Locate the cell with the specified text and output its (X, Y) center coordinate. 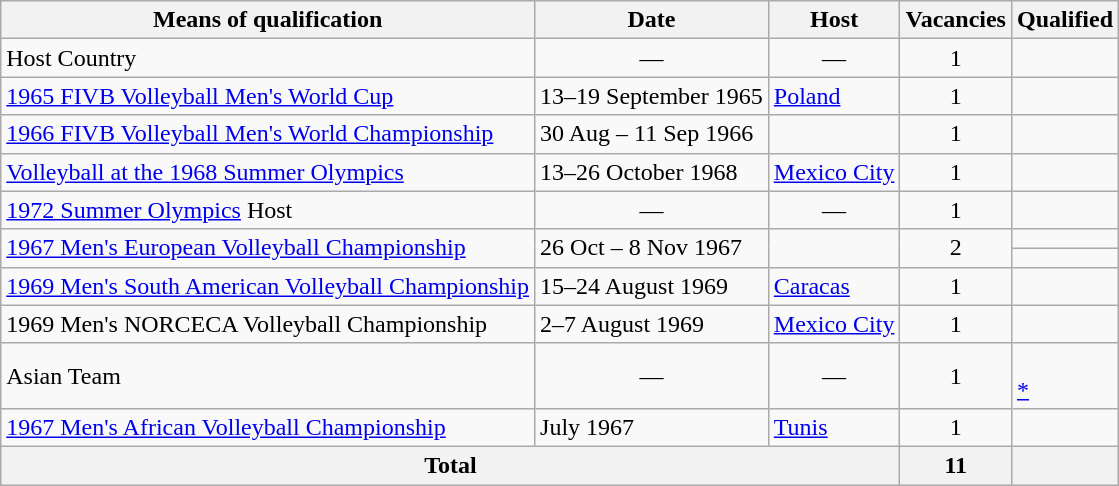
* (1064, 376)
Total (450, 465)
26 Oct – 8 Nov 1967 (652, 248)
Asian Team (268, 376)
Host Country (268, 58)
11 (956, 465)
2–7 August 1969 (652, 324)
Volleyball at the 1968 Summer Olympics (268, 172)
Means of qualification (268, 20)
Host (834, 20)
Tunis (834, 427)
Caracas (834, 286)
1969 Men's NORCECA Volleyball Championship (268, 324)
13–19 September 1965 (652, 96)
Date (652, 20)
15–24 August 1969 (652, 286)
1972 Summer Olympics Host (268, 210)
Vacancies (956, 20)
Qualified (1064, 20)
13–26 October 1968 (652, 172)
1966 FIVB Volleyball Men's World Championship (268, 134)
Poland (834, 96)
1965 FIVB Volleyball Men's World Cup (268, 96)
2 (956, 248)
1969 Men's South American Volleyball Championship (268, 286)
30 Aug – 11 Sep 1966 (652, 134)
1967 Men's African Volleyball Championship (268, 427)
— (652, 58)
1967 Men's European Volleyball Championship (268, 248)
July 1967 (652, 427)
